From the cell containing the given text, extract its center point as (x, y) coordinate. 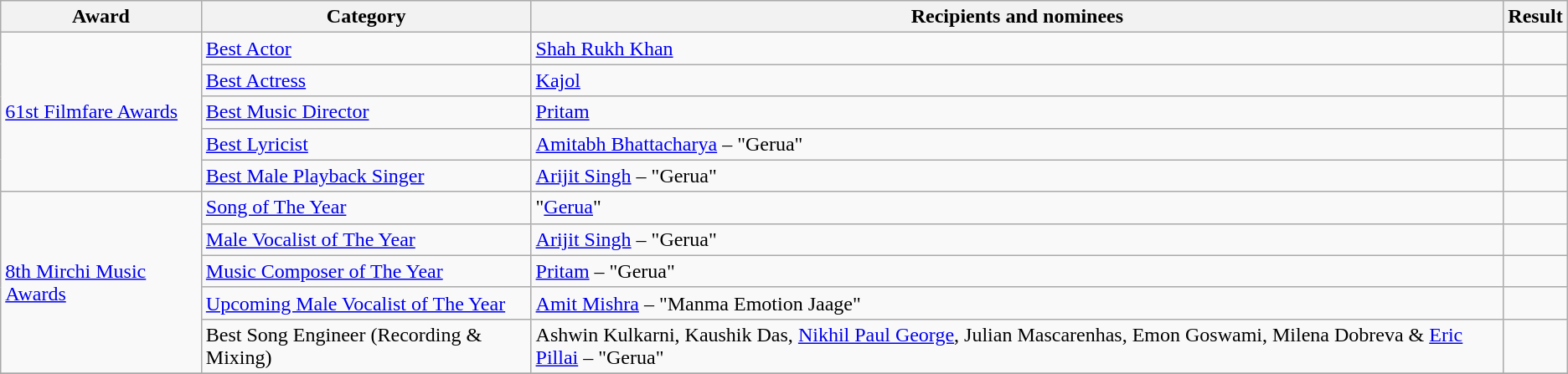
Best Music Director (366, 112)
"Gerua" (1017, 207)
Category (366, 17)
Best Lyricist (366, 144)
Kajol (1017, 80)
Ashwin Kulkarni, Kaushik Das, Nikhil Paul George, Julian Mascarenhas, Emon Goswami, Milena Dobreva & Eric Pillai – "Gerua" (1017, 346)
Best Actor (366, 49)
Pritam (1017, 112)
Upcoming Male Vocalist of The Year (366, 303)
Best Actress (366, 80)
Award (101, 17)
Result (1535, 17)
8th Mirchi Music Awards (101, 283)
Shah Rukh Khan (1017, 49)
Song of The Year (366, 207)
Male Vocalist of The Year (366, 239)
61st Filmfare Awards (101, 112)
Best Song Engineer (Recording & Mixing) (366, 346)
Music Composer of The Year (366, 271)
Recipients and nominees (1017, 17)
Amit Mishra – "Manma Emotion Jaage" (1017, 303)
Best Male Playback Singer (366, 176)
Amitabh Bhattacharya – "Gerua" (1017, 144)
Pritam – "Gerua" (1017, 271)
